Detect which cell encompasses the target text, then output its (x, y) center coordinate. 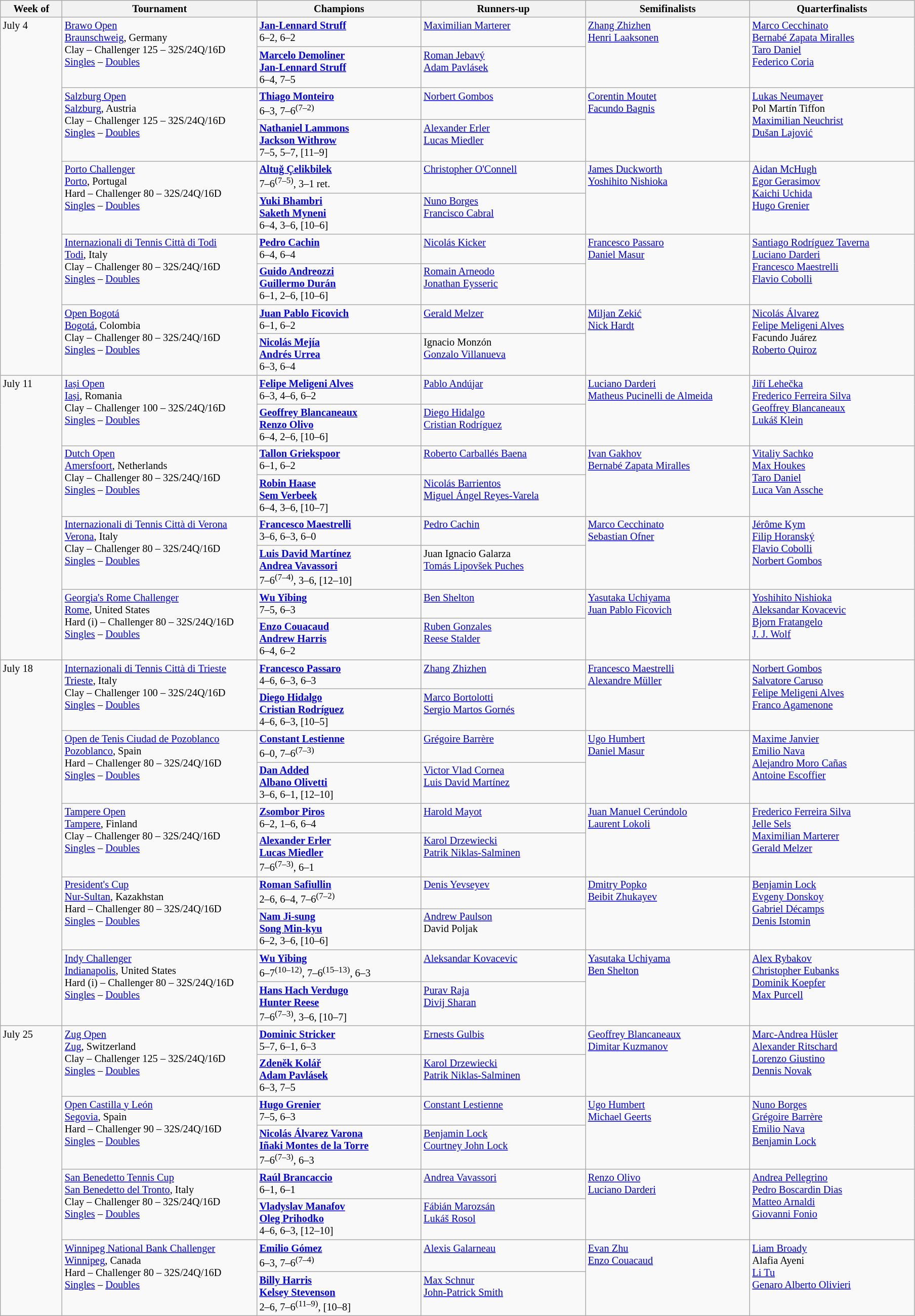
Brawo OpenBraunschweig, Germany Clay – Challenger 125 – 32S/24Q/16DSingles – Doubles (160, 53)
Tallon Griekspoor6–1, 6–2 (339, 460)
Evan Zhu Enzo Couacaud (668, 1278)
Constant Lestienne6–0, 7–6(7–3) (339, 746)
Geoffrey Blancaneaux Renzo Olivo6–4, 2–6, [10–6] (339, 425)
Francesco Passaro Daniel Masur (668, 269)
Marco Cecchinato Bernabé Zapata Miralles Taro Daniel Federico Coria (832, 53)
Jiří Lehečka Frederico Ferreira Silva Geoffrey Blancaneaux Lukáš Klein (832, 410)
Jan-Lennard Struff6–2, 6–2 (339, 32)
Zhang Zhizhen Henri Laaksonen (668, 53)
Ugo Humbert Michael Geerts (668, 1132)
Semifinalists (668, 9)
Dominic Stricker5–7, 6–1, 6–3 (339, 1040)
Fábián Marozsán Lukáš Rosol (503, 1219)
Open Castilla y LeónSegovia, Spain Hard – Challenger 90 – 32S/24Q/16DSingles – Doubles (160, 1132)
Dan Added Albano Olivetti3–6, 6–1, [12–10] (339, 783)
Ruben Gonzales Reese Stalder (503, 639)
Porto ChallengerPorto, Portugal Hard – Challenger 80 – 32S/24Q/16DSingles – Doubles (160, 197)
Constant Lestienne (503, 1111)
Benjamin Lock Courtney John Lock (503, 1148)
Denis Yevseyev (503, 893)
Internazionali di Tennis Città di TriesteTrieste, Italy Clay – Challenger 100 – 32S/24Q/16DSingles – Doubles (160, 695)
Nathaniel Lammons Jackson Withrow7–5, 5–7, [11–9] (339, 140)
Benjamin Lock Evgeny Donskoy Gabriel Décamps Denis Istomin (832, 913)
Luciano Darderi Matheus Pucinelli de Almeida (668, 410)
Harold Mayot (503, 818)
Francesco Maestrelli Alexandre Müller (668, 695)
Hugo Grenier7–5, 6–3 (339, 1111)
Andrea Pellegrino Pedro Boscardin Dias Matteo Arnaldi Giovanni Fonio (832, 1204)
San Benedetto Tennis CupSan Benedetto del Tronto, Italy Clay – Challenger 80 – 32S/24Q/16DSingles – Doubles (160, 1204)
Runners-up (503, 9)
Maxime Janvier Emilio Nava Alejandro Moro Cañas Antoine Escoffier (832, 767)
July 11 (31, 517)
July 4 (31, 196)
Zdeněk Kolář Adam Pavlásek6–3, 7–5 (339, 1075)
Week of (31, 9)
Guido Andreozzi Guillermo Durán6–1, 2–6, [10–6] (339, 284)
Andrea Vavassori (503, 1184)
Zug OpenZug, Switzerland Clay – Challenger 125 – 32S/24Q/16DSingles – Doubles (160, 1060)
Ivan Gakhov Bernabé Zapata Miralles (668, 481)
Geoffrey Blancaneaux Dimitar Kuzmanov (668, 1060)
Roman Safiullin2–6, 6–4, 7–6(7–2) (339, 893)
Quarterfinalists (832, 9)
Christopher O'Connell (503, 177)
Salzburg OpenSalzburg, Austria Clay – Challenger 125 – 32S/24Q/16DSingles – Doubles (160, 124)
Nam Ji-sung Song Min-kyu6–2, 3–6, [10–6] (339, 929)
Yoshihito Nishioka Aleksandar Kovacevic Bjorn Fratangelo J. J. Wolf (832, 624)
Dmitry Popko Beibit Zhukayev (668, 913)
Andrew Paulson David Poljak (503, 929)
Juan Ignacio Galarza Tomás Lipovšek Puches (503, 567)
Raúl Brancaccio6–1, 6–1 (339, 1184)
Open de Tenis Ciudad de PozoblancoPozoblanco, Spain Hard – Challenger 80 – 32S/24Q/16DSingles – Doubles (160, 767)
Thiago Monteiro6–3, 7–6(7–2) (339, 103)
Victor Vlad Cornea Luis David Martínez (503, 783)
July 25 (31, 1171)
Nicolás Kicker (503, 249)
Pedro Cachin6–4, 6–4 (339, 249)
Alexis Galarneau (503, 1256)
Juan Pablo Ficovich6–1, 6–2 (339, 319)
Pedro Cachin (503, 531)
Emilio Gómez6–3, 7–6(7–4) (339, 1256)
Jérôme Kym Filip Horanský Flavio Cobolli Norbert Gombos (832, 553)
Vitaliy Sachko Max Houkes Taro Daniel Luca Van Assche (832, 481)
Alexander Erler Lucas Miedler (503, 140)
Vladyslav Manafov Oleg Prihodko4–6, 6–3, [12–10] (339, 1219)
Nicolás Álvarez Felipe Meligeni Alves Facundo Juárez Roberto Quiroz (832, 340)
Robin Haase Sem Verbeek6–4, 3–6, [10–7] (339, 495)
Roman Jebavý Adam Pavlásek (503, 67)
Renzo Olivo Luciano Darderi (668, 1204)
Nicolás Barrientos Miguel Ángel Reyes-Varela (503, 495)
Zsombor Piros6–2, 1–6, 6–4 (339, 818)
Indy ChallengerIndianapolis, United States Hard (i) – Challenger 80 – 32S/24Q/16DSingles – Doubles (160, 988)
Frederico Ferreira Silva Jelle Sels Maximilian Marterer Gerald Melzer (832, 840)
Nuno Borges Grégoire Barrère Emilio Nava Benjamin Lock (832, 1132)
Juan Manuel Cerúndolo Laurent Lokoli (668, 840)
Francesco Maestrelli3–6, 6–3, 6–0 (339, 531)
Ugo Humbert Daniel Masur (668, 767)
Georgia's Rome ChallengerRome, United States Hard (i) – Challenger 80 – 32S/24Q/16DSingles – Doubles (160, 624)
Grégoire Barrère (503, 746)
Purav Raja Divij Sharan (503, 1004)
Marc-Andrea Hüsler Alexander Ritschard Lorenzo Giustino Dennis Novak (832, 1060)
James Duckworth Yoshihito Nishioka (668, 197)
Nicolás Mejía Andrés Urrea6–3, 6–4 (339, 355)
July 18 (31, 843)
Santiago Rodríguez Taverna Luciano Darderi Francesco Maestrelli Flavio Cobolli (832, 269)
Luis David Martínez Andrea Vavassori7–6(7–4), 3–6, [12–10] (339, 567)
Iași OpenIași, Romania Clay – Challenger 100 – 32S/24Q/16DSingles – Doubles (160, 410)
Winnipeg National Bank ChallengerWinnipeg, Canada Hard – Challenger 80 – 32S/24Q/16DSingles – Doubles (160, 1278)
Enzo Couacaud Andrew Harris6–4, 6–2 (339, 639)
Yuki Bhambri Saketh Myneni6–4, 3–6, [10–6] (339, 214)
Norbert Gombos (503, 103)
Wu Yibing7–5, 6–3 (339, 604)
Ignacio Monzón Gonzalo Villanueva (503, 355)
Max Schnur John-Patrick Smith (503, 1293)
Nuno Borges Francisco Cabral (503, 214)
Open BogotáBogotá, Colombia Clay – Challenger 80 – 32S/24Q/16DSingles – Doubles (160, 340)
Aidan McHugh Egor Gerasimov Kaichi Uchida Hugo Grenier (832, 197)
Yasutaka Uchiyama Juan Pablo Ficovich (668, 624)
Norbert Gombos Salvatore Caruso Felipe Meligeni Alves Franco Agamenone (832, 695)
Hans Hach Verdugo Hunter Reese7–6(7–3), 3–6, [10–7] (339, 1004)
President's CupNur-Sultan, Kazakhstan Hard – Challenger 80 – 32S/24Q/16DSingles – Doubles (160, 913)
Felipe Meligeni Alves6–3, 4–6, 6–2 (339, 390)
Alex Rybakov Christopher Eubanks Dominik Koepfer Max Purcell (832, 988)
Tampere OpenTampere, Finland Clay – Challenger 80 – 32S/24Q/16DSingles – Doubles (160, 840)
Ben Shelton (503, 604)
Ernests Gulbis (503, 1040)
Nicolás Álvarez Varona Iñaki Montes de la Torre7–6(7–3), 6–3 (339, 1148)
Miljan Zekić Nick Hardt (668, 340)
Marcelo Demoliner Jan-Lennard Struff6–4, 7–5 (339, 67)
Romain Arneodo Jonathan Eysseric (503, 284)
Roberto Carballés Baena (503, 460)
Billy Harris Kelsey Stevenson2–6, 7–6(11–9), [10–8] (339, 1293)
Maximilian Marterer (503, 32)
Diego Hidalgo Cristian Rodríguez4–6, 6–3, [10–5] (339, 709)
Corentin Moutet Facundo Bagnis (668, 124)
Champions (339, 9)
Liam Broady Alafia Ayeni Li Tu Genaro Alberto Olivieri (832, 1278)
Diego Hidalgo Cristian Rodríguez (503, 425)
Alexander Erler Lucas Miedler7–6(7–3), 6–1 (339, 854)
Lukas Neumayer Pol Martín Tiffon Maximilian Neuchrist Dušan Lajović (832, 124)
Internazionali di Tennis Città di VeronaVerona, Italy Clay – Challenger 80 – 32S/24Q/16DSingles – Doubles (160, 553)
Marco Bortolotti Sergio Martos Gornés (503, 709)
Pablo Andújar (503, 390)
Wu Yibing6–7(10–12), 7–6(15–13), 6–3 (339, 965)
Yasutaka Uchiyama Ben Shelton (668, 988)
Francesco Passaro4–6, 6–3, 6–3 (339, 674)
Gerald Melzer (503, 319)
Dutch OpenAmersfoort, Netherlands Clay – Challenger 80 – 32S/24Q/16DSingles – Doubles (160, 481)
Marco Cecchinato Sebastian Ofner (668, 553)
Altuğ Çelikbilek7–6(7–5), 3–1 ret. (339, 177)
Tournament (160, 9)
Internazionali di Tennis Città di TodiTodi, Italy Clay – Challenger 80 – 32S/24Q/16DSingles – Doubles (160, 269)
Aleksandar Kovacevic (503, 965)
Zhang Zhizhen (503, 674)
